Detect which cell encompasses the target text, then output its [X, Y] center coordinate. 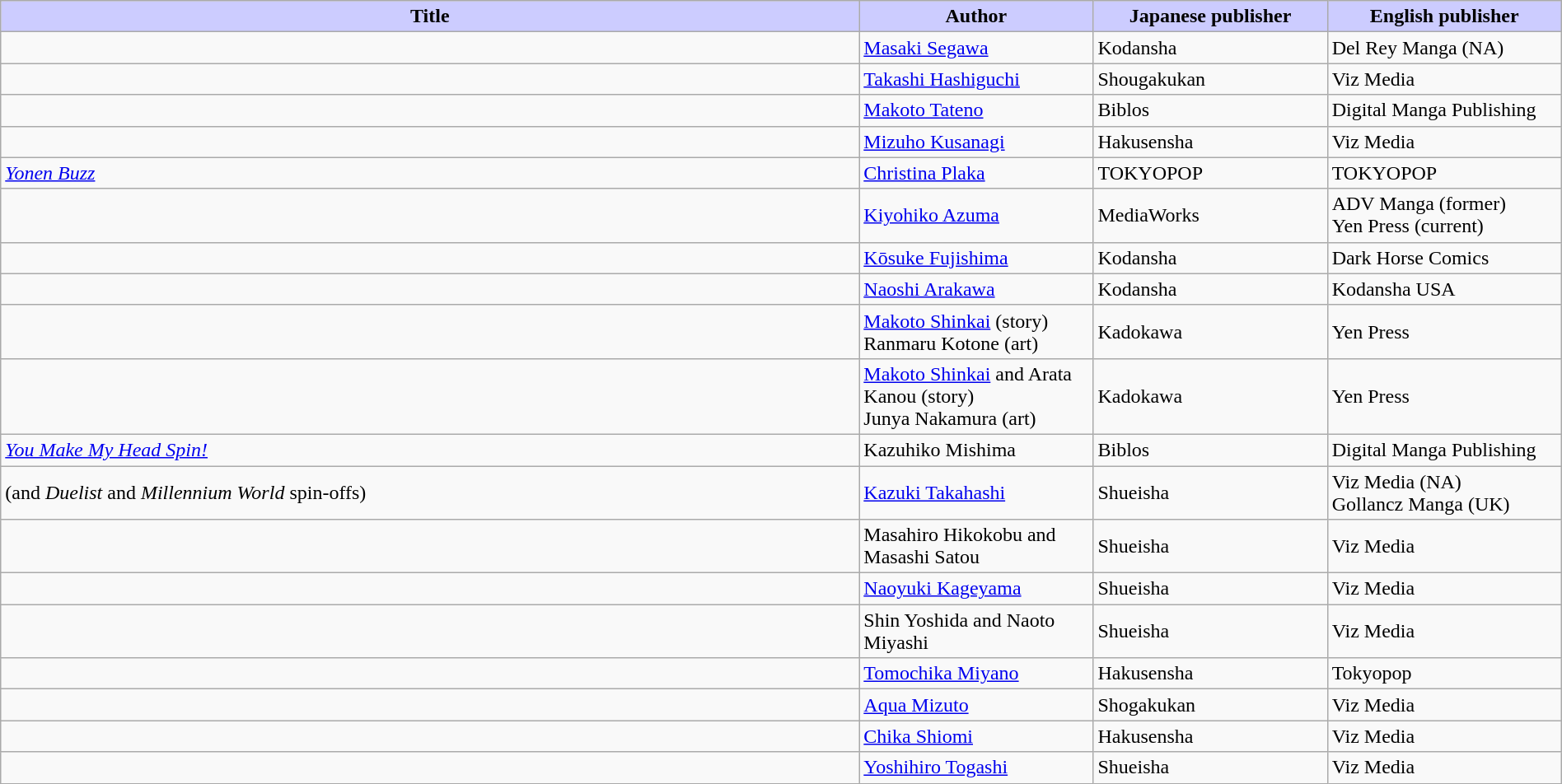
Christina Plaka [976, 173]
Kodansha USA [1444, 289]
Kazuhiko Mishima [976, 450]
Yonen Buzz [430, 173]
Shogakukan [1210, 705]
Tomochika Miyano [976, 674]
ADV Manga (former) Yen Press (current) [1444, 216]
Naoshi Arakawa [976, 289]
Naoyuki Kageyama [976, 589]
Kōsuke Fujishima [976, 258]
Masahiro Hikokobu and Masashi Satou [976, 547]
Japanese publisher [1210, 16]
Viz Media (NA) Gollancz Manga (UK) [1444, 492]
Makoto Shinkai and Arata Kanou (story)Junya Nakamura (art) [976, 396]
Chika Shiomi [976, 736]
Del Rey Manga (NA) [1444, 48]
(and Duelist and Millennium World spin-offs) [430, 492]
Tokyopop [1444, 674]
Shin Yoshida and Naoto Miyashi [976, 631]
Yoshihiro Togashi [976, 768]
MediaWorks [1210, 216]
Title [430, 16]
Takashi Hashiguchi [976, 79]
Kazuki Takahashi [976, 492]
English publisher [1444, 16]
Author [976, 16]
Dark Horse Comics [1444, 258]
Shougakukan [1210, 79]
Masaki Segawa [976, 48]
Mizuho Kusanagi [976, 142]
Makoto Shinkai (story)Ranmaru Kotone (art) [976, 331]
Kiyohiko Azuma [976, 216]
You Make My Head Spin! [430, 450]
Aqua Mizuto [976, 705]
Makoto Tateno [976, 110]
